From the cell containing the given text, extract its center point as (x, y) coordinate. 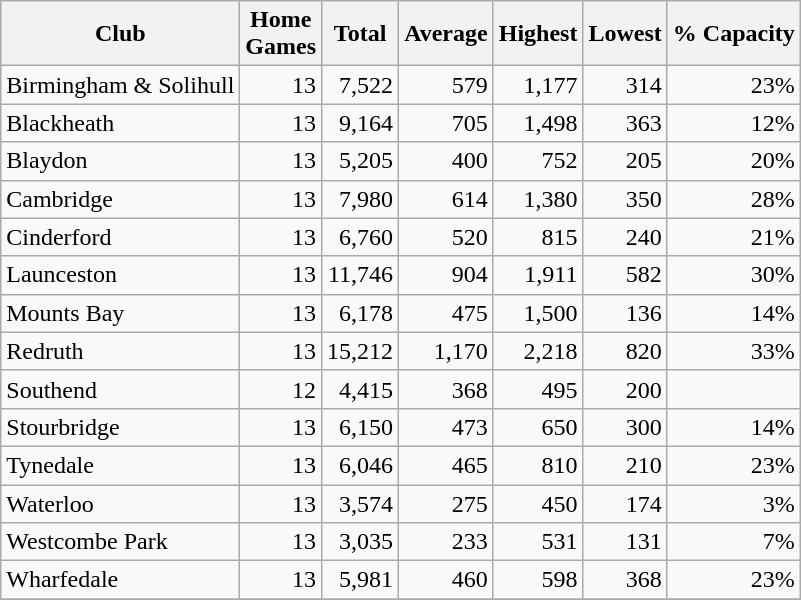
3% (734, 503)
6,178 (360, 313)
7,522 (360, 85)
Tynedale (120, 465)
131 (625, 542)
3,574 (360, 503)
240 (625, 237)
810 (538, 465)
650 (538, 427)
1,380 (538, 199)
6,150 (360, 427)
Cambridge (120, 199)
4,415 (360, 389)
136 (625, 313)
820 (625, 351)
495 (538, 389)
614 (446, 199)
475 (446, 313)
174 (625, 503)
2,218 (538, 351)
15,212 (360, 351)
Waterloo (120, 503)
5,205 (360, 161)
Mounts Bay (120, 313)
12% (734, 123)
11,746 (360, 275)
400 (446, 161)
450 (538, 503)
5,981 (360, 580)
1,500 (538, 313)
520 (446, 237)
Birmingham & Solihull (120, 85)
210 (625, 465)
6,760 (360, 237)
Club (120, 34)
531 (538, 542)
582 (625, 275)
Stourbridge (120, 427)
3,035 (360, 542)
473 (446, 427)
33% (734, 351)
1,911 (538, 275)
1,177 (538, 85)
Wharfedale (120, 580)
Lowest (625, 34)
300 (625, 427)
1,170 (446, 351)
Cinderford (120, 237)
465 (446, 465)
363 (625, 123)
7% (734, 542)
815 (538, 237)
200 (625, 389)
6,046 (360, 465)
Southend (120, 389)
Highest (538, 34)
275 (446, 503)
21% (734, 237)
12 (281, 389)
% Capacity (734, 34)
579 (446, 85)
Launceston (120, 275)
1,498 (538, 123)
904 (446, 275)
Westcombe Park (120, 542)
Blackheath (120, 123)
9,164 (360, 123)
205 (625, 161)
233 (446, 542)
Blaydon (120, 161)
460 (446, 580)
Redruth (120, 351)
20% (734, 161)
Average (446, 34)
28% (734, 199)
350 (625, 199)
30% (734, 275)
HomeGames (281, 34)
752 (538, 161)
705 (446, 123)
598 (538, 580)
7,980 (360, 199)
314 (625, 85)
Total (360, 34)
